Extract the (X, Y) coordinate from the center of the cell holding the provided text.  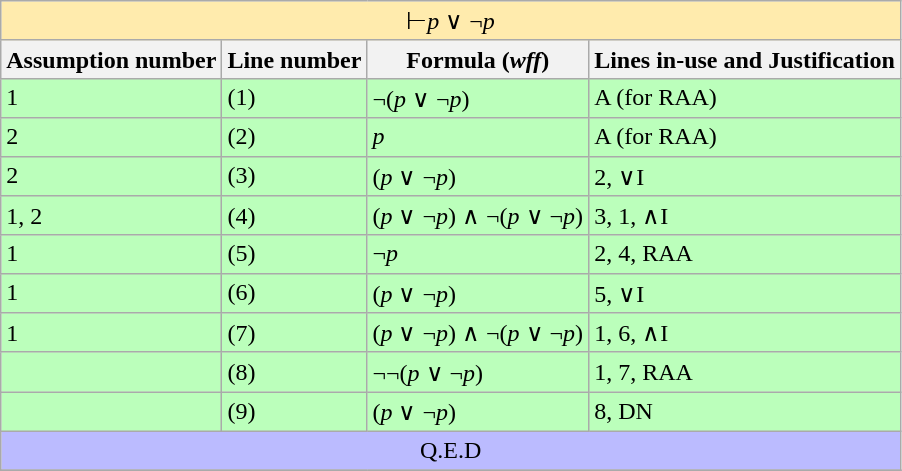
(3) (294, 176)
(9) (294, 412)
1, 7, RAA (745, 372)
(2) (294, 137)
1, 6, ∧I (745, 333)
Formula (wff) (478, 59)
(1) (294, 98)
(7) (294, 333)
8, DN (745, 412)
2, ∨I (745, 176)
2, 4, RAA (745, 254)
Lines in-use and Justification (745, 59)
p (478, 137)
⊢p ∨ ¬p (451, 21)
5, ∨I (745, 293)
¬p (478, 254)
¬(p ∨ ¬p) (478, 98)
3, 1, ∧I (745, 216)
(8) (294, 372)
Line number (294, 59)
(4) (294, 216)
Assumption number (112, 59)
(6) (294, 293)
(5) (294, 254)
¬¬(p ∨ ¬p) (478, 372)
1, 2 (112, 216)
Q.E.D (451, 450)
